Pinpoint the cell where the given text exists, returning its (X, Y) midpoint coordinate. 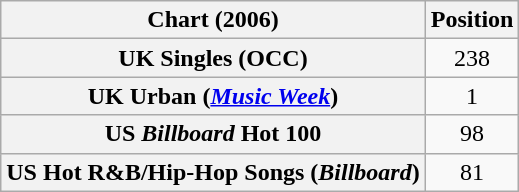
Chart (2006) (213, 20)
1 (472, 96)
US Hot R&B/Hip-Hop Songs (Billboard) (213, 172)
81 (472, 172)
98 (472, 134)
UK Urban (Music Week) (213, 96)
Position (472, 20)
238 (472, 58)
US Billboard Hot 100 (213, 134)
UK Singles (OCC) (213, 58)
